Scan for the cell matching the given text and deliver its [x, y] coordinate at center. 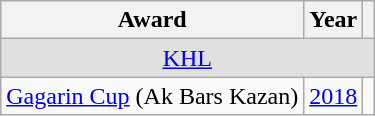
KHL [188, 58]
Year [334, 20]
Gagarin Cup (Ak Bars Kazan) [152, 96]
Award [152, 20]
2018 [334, 96]
